Capture the cell that displays the provided text and extract its [x, y] central coordinate. 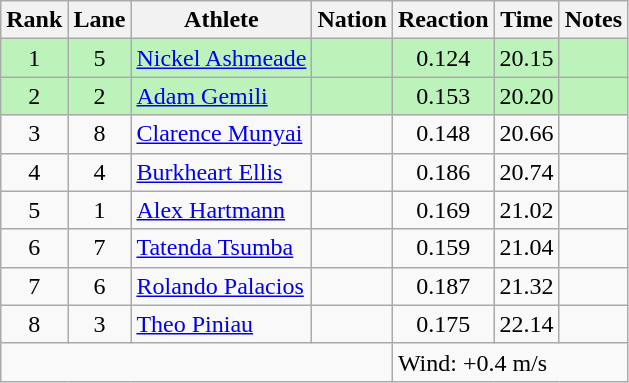
Nation [352, 20]
Tatenda Tsumba [222, 248]
Reaction [443, 20]
Clarence Munyai [222, 134]
Time [526, 20]
Rolando Palacios [222, 286]
20.66 [526, 134]
0.148 [443, 134]
0.159 [443, 248]
Lane [100, 20]
Adam Gemili [222, 96]
0.169 [443, 210]
Athlete [222, 20]
0.153 [443, 96]
Burkheart Ellis [222, 172]
Wind: +0.4 m/s [510, 362]
0.124 [443, 58]
Alex Hartmann [222, 210]
21.02 [526, 210]
Rank [34, 20]
20.20 [526, 96]
0.175 [443, 324]
21.04 [526, 248]
20.15 [526, 58]
Nickel Ashmeade [222, 58]
0.187 [443, 286]
0.186 [443, 172]
Theo Piniau [222, 324]
20.74 [526, 172]
22.14 [526, 324]
21.32 [526, 286]
Notes [593, 20]
